Pinpoint the cell where the given text exists, returning its (x, y) midpoint coordinate. 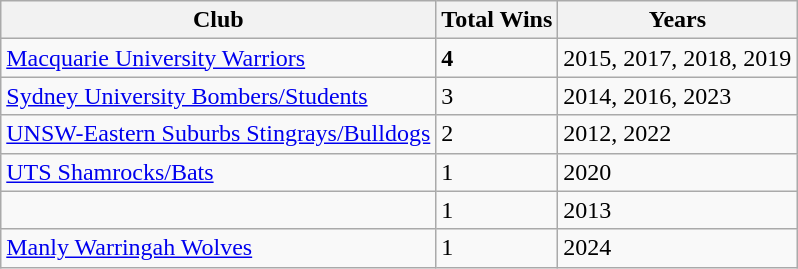
Total Wins (497, 20)
UTS Shamrocks/Bats (218, 172)
2012, 2022 (678, 134)
2013 (678, 210)
UNSW-Eastern Suburbs Stingrays/Bulldogs (218, 134)
2 (497, 134)
3 (497, 96)
Sydney University Bombers/Students (218, 96)
Club (218, 20)
2020 (678, 172)
2024 (678, 248)
Years (678, 20)
2014, 2016, 2023 (678, 96)
Macquarie University Warriors (218, 58)
Manly Warringah Wolves (218, 248)
2015, 2017, 2018, 2019 (678, 58)
4 (497, 58)
